Locate the cell with the specified text and output its (x, y) center coordinate. 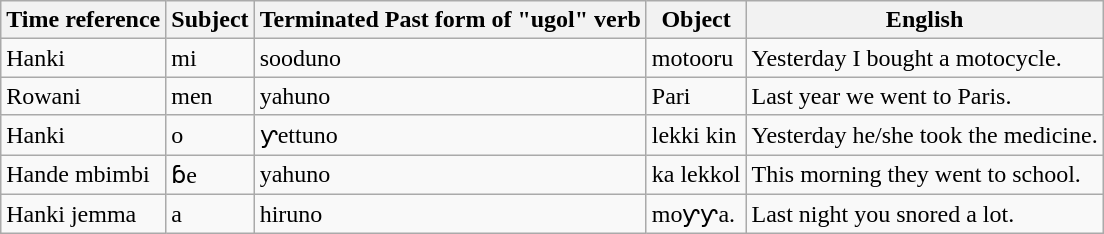
moƴƴa. (696, 214)
English (924, 20)
Hande mbimbi (84, 174)
Rowani (84, 96)
ɓe (210, 174)
motooru (696, 58)
Pari (696, 96)
Last night you snored a lot. (924, 214)
hiruno (450, 214)
Yesterday I bought a motocycle. (924, 58)
lekki kin (696, 135)
o (210, 135)
Terminated Past form of "ugol" verb (450, 20)
Time reference (84, 20)
ka lekkol (696, 174)
ƴettuno (450, 135)
Hanki jemma (84, 214)
a (210, 214)
men (210, 96)
mi (210, 58)
Last year we went to Paris. (924, 96)
This morning they went to school. (924, 174)
Subject (210, 20)
Object (696, 20)
sooduno (450, 58)
Yesterday he/she took the medicine. (924, 135)
